From the cell containing the given text, extract its center point as (x, y) coordinate. 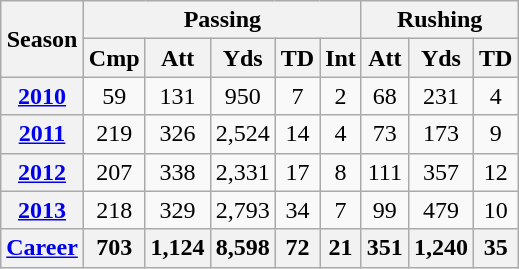
326 (178, 134)
2013 (42, 210)
351 (384, 248)
2012 (42, 172)
950 (242, 96)
2,331 (242, 172)
72 (297, 248)
173 (440, 134)
8 (341, 172)
99 (384, 210)
357 (440, 172)
338 (178, 172)
2010 (42, 96)
2,793 (242, 210)
10 (495, 210)
2 (341, 96)
131 (178, 96)
2,524 (242, 134)
9 (495, 134)
12 (495, 172)
8,598 (242, 248)
21 (341, 248)
329 (178, 210)
231 (440, 96)
2011 (42, 134)
218 (114, 210)
Season (42, 39)
1,124 (178, 248)
Career (42, 248)
479 (440, 210)
17 (297, 172)
703 (114, 248)
Cmp (114, 58)
73 (384, 134)
207 (114, 172)
35 (495, 248)
59 (114, 96)
219 (114, 134)
34 (297, 210)
111 (384, 172)
14 (297, 134)
1,240 (440, 248)
Passing (222, 20)
Rushing (440, 20)
Int (341, 58)
68 (384, 96)
